Scan for the cell matching the given text and deliver its [x, y] coordinate at center. 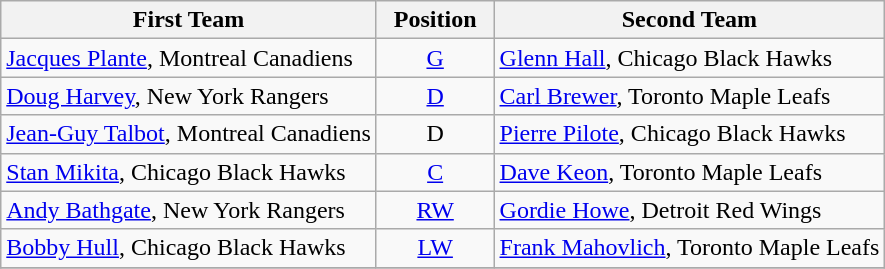
Dave Keon, Toronto Maple Leafs [690, 172]
Jacques Plante, Montreal Canadiens [189, 58]
C [435, 172]
Jean-Guy Talbot, Montreal Canadiens [189, 134]
Doug Harvey, New York Rangers [189, 96]
Position [435, 20]
Bobby Hull, Chicago Black Hawks [189, 248]
Pierre Pilote, Chicago Black Hawks [690, 134]
Frank Mahovlich, Toronto Maple Leafs [690, 248]
LW [435, 248]
Carl Brewer, Toronto Maple Leafs [690, 96]
First Team [189, 20]
RW [435, 210]
Second Team [690, 20]
Glenn Hall, Chicago Black Hawks [690, 58]
Andy Bathgate, New York Rangers [189, 210]
Gordie Howe, Detroit Red Wings [690, 210]
Stan Mikita, Chicago Black Hawks [189, 172]
G [435, 58]
